Return [X, Y] of the center of cell containing provided text 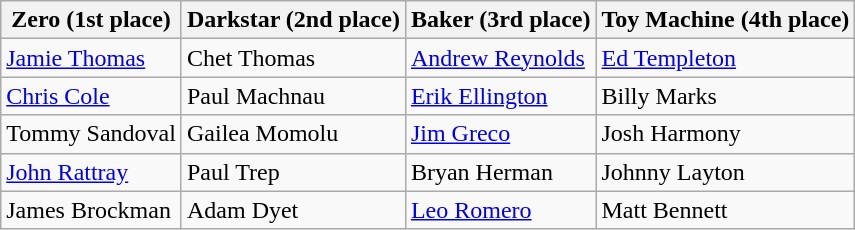
Gailea Momolu [293, 134]
Zero (1st place) [92, 20]
Toy Machine (4th place) [726, 20]
Erik Ellington [500, 96]
Ed Templeton [726, 58]
Josh Harmony [726, 134]
Andrew Reynolds [500, 58]
Paul Machnau [293, 96]
Leo Romero [500, 210]
Chris Cole [92, 96]
Tommy Sandoval [92, 134]
Jim Greco [500, 134]
Adam Dyet [293, 210]
Darkstar (2nd place) [293, 20]
John Rattray [92, 172]
Jamie Thomas [92, 58]
James Brockman [92, 210]
Bryan Herman [500, 172]
Matt Bennett [726, 210]
Chet Thomas [293, 58]
Baker (3rd place) [500, 20]
Paul Trep [293, 172]
Billy Marks [726, 96]
Johnny Layton [726, 172]
